For the text-containing cell, return its midpoint in [X, Y] coordinate format. 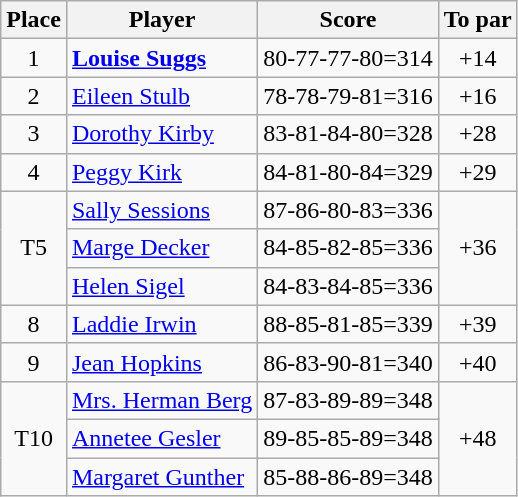
Player [162, 20]
84-85-82-85=336 [348, 248]
Peggy Kirk [162, 172]
83-81-84-80=328 [348, 134]
89-85-85-89=348 [348, 438]
84-81-80-84=329 [348, 172]
88-85-81-85=339 [348, 324]
87-83-89-89=348 [348, 400]
+39 [478, 324]
Marge Decker [162, 248]
84-83-84-85=336 [348, 286]
8 [34, 324]
1 [34, 58]
2 [34, 96]
+29 [478, 172]
To par [478, 20]
+48 [478, 438]
Louise Suggs [162, 58]
+40 [478, 362]
86-83-90-81=340 [348, 362]
T5 [34, 248]
+36 [478, 248]
Margaret Gunther [162, 477]
Annetee Gesler [162, 438]
Laddie Irwin [162, 324]
Score [348, 20]
Dorothy Kirby [162, 134]
80-77-77-80=314 [348, 58]
9 [34, 362]
85-88-86-89=348 [348, 477]
Sally Sessions [162, 210]
3 [34, 134]
87-86-80-83=336 [348, 210]
Helen Sigel [162, 286]
Place [34, 20]
+16 [478, 96]
4 [34, 172]
Jean Hopkins [162, 362]
T10 [34, 438]
Eileen Stulb [162, 96]
+28 [478, 134]
Mrs. Herman Berg [162, 400]
+14 [478, 58]
78-78-79-81=316 [348, 96]
